Capture the cell that displays the provided text and extract its [X, Y] central coordinate. 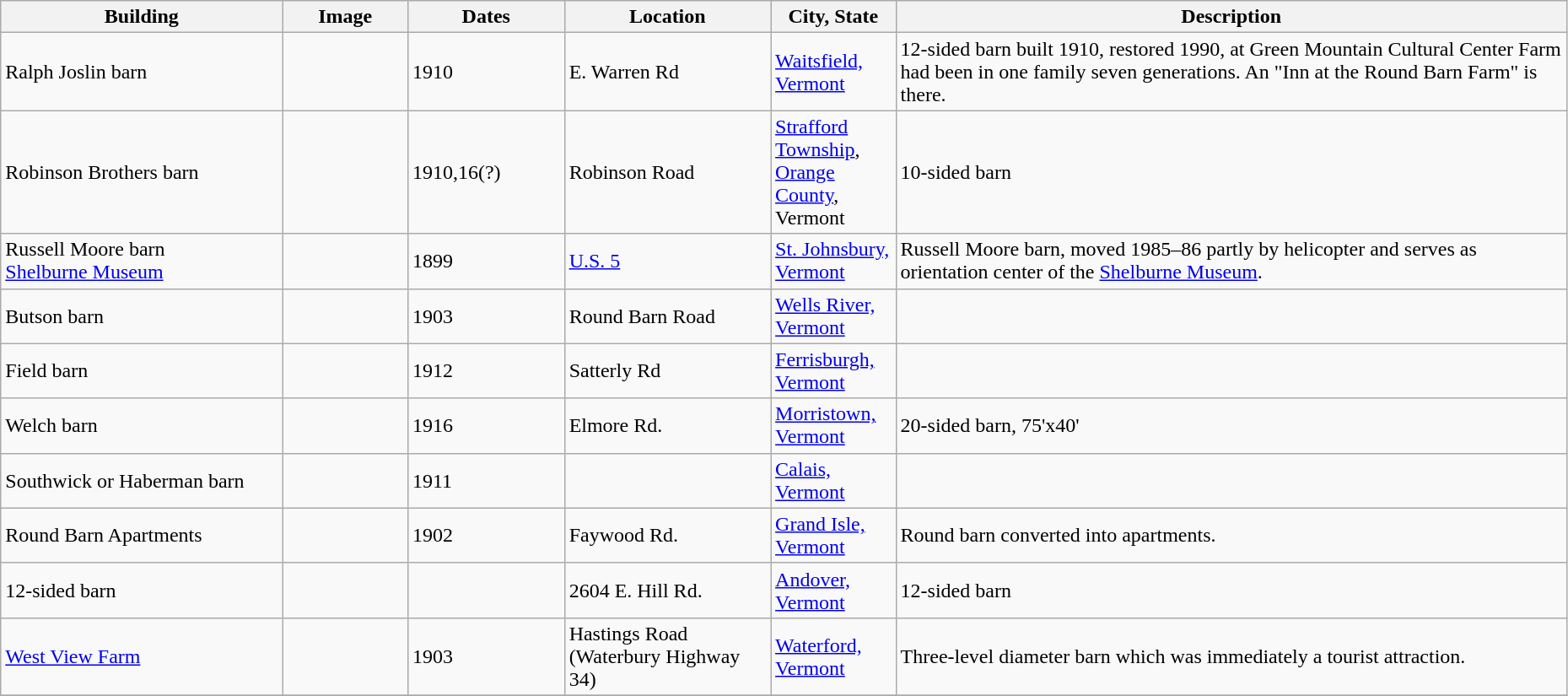
Calais, Vermont [833, 481]
Round barn converted into apartments. [1231, 535]
Location [667, 17]
West View Farm [142, 656]
1899 [486, 262]
Ralph Joslin barn [142, 72]
10-sided barn [1231, 172]
Russell Moore barn, moved 1985–86 partly by helicopter and serves as orientation center of the Shelburne Museum. [1231, 262]
1911 [486, 481]
U.S. 5 [667, 262]
1912 [486, 371]
Andover, Vermont [833, 591]
Faywood Rd. [667, 535]
Wells River, Vermont [833, 316]
Field barn [142, 371]
Building [142, 17]
Elmore Rd. [667, 425]
Image [346, 17]
20-sided barn, 75'x40' [1231, 425]
Southwick or Haberman barn [142, 481]
Grand Isle, Vermont [833, 535]
1910 [486, 72]
Strafford Township, Orange County, Vermont [833, 172]
Dates [486, 17]
Hastings Road (Waterbury Highway 34) [667, 656]
1910,16(?) [486, 172]
2604 E. Hill Rd. [667, 591]
Round Barn Road [667, 316]
Round Barn Apartments [142, 535]
Satterly Rd [667, 371]
1902 [486, 535]
Robinson Brothers barn [142, 172]
Three-level diameter barn which was immediately a tourist attraction. [1231, 656]
Butson barn [142, 316]
Description [1231, 17]
Waterford, Vermont [833, 656]
1916 [486, 425]
Waitsfield, Vermont [833, 72]
St. Johnsbury, Vermont [833, 262]
E. Warren Rd [667, 72]
Welch barn [142, 425]
Ferrisburgh, Vermont [833, 371]
Morristown, Vermont [833, 425]
Russell Moore barnShelburne Museum [142, 262]
Robinson Road [667, 172]
City, State [833, 17]
